Return [X, Y] of the center of cell containing provided text 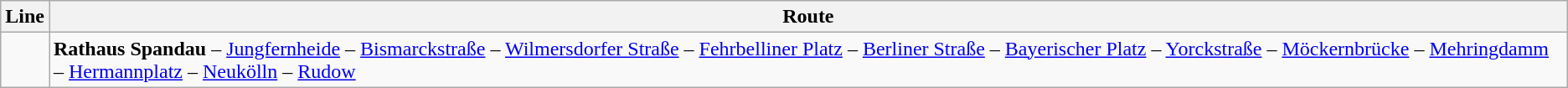
Line [25, 17]
Route [807, 17]
